Locate the cell with the specified text and output its (X, Y) center coordinate. 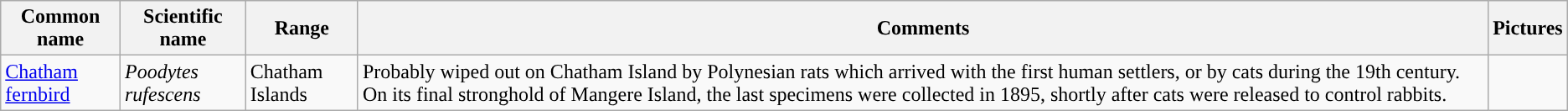
Scientific name (183, 29)
Poodytes rufescens (183, 82)
Chatham Islands (302, 82)
Comments (923, 29)
Range (302, 29)
Chatham fernbird (60, 82)
Common name (60, 29)
Pictures (1528, 29)
